Determine the [x, y] coordinate at the center of the cell enclosing the given text.  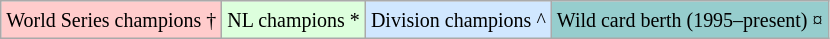
NL champions * [294, 20]
Wild card berth (1995–present) ¤ [690, 20]
World Series champions † [112, 20]
Division champions ^ [458, 20]
